Return [X, Y] of the center of cell containing provided text 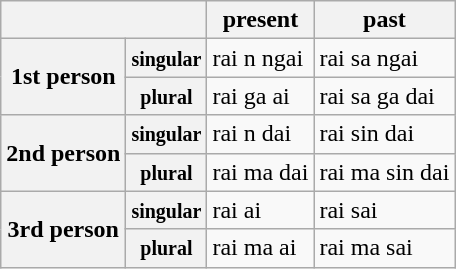
rai ma sin dai [384, 172]
present [260, 20]
rai ma ai [260, 248]
rai sa ngai [384, 58]
rai sin dai [384, 134]
rai ma dai [260, 172]
rai ai [260, 210]
3rd person [64, 229]
rai sa ga dai [384, 96]
rai ga ai [260, 96]
rai n dai [260, 134]
1st person [64, 77]
rai sai [384, 210]
rai ma sai [384, 248]
rai n ngai [260, 58]
past [384, 20]
2nd person [64, 153]
